Detect which cell encompasses the target text, then output its [X, Y] center coordinate. 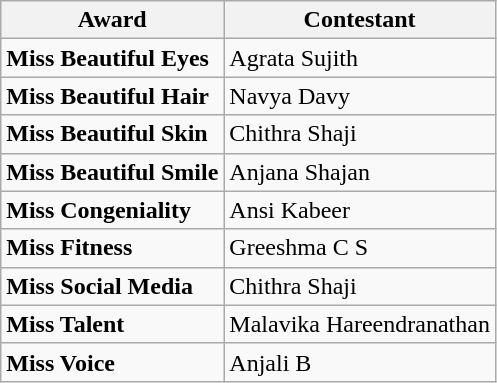
Miss Fitness [112, 248]
Anjana Shajan [360, 172]
Miss Beautiful Hair [112, 96]
Navya Davy [360, 96]
Ansi Kabeer [360, 210]
Miss Social Media [112, 286]
Miss Beautiful Skin [112, 134]
Miss Talent [112, 324]
Miss Beautiful Eyes [112, 58]
Greeshma C S [360, 248]
Miss Congeniality [112, 210]
Anjali B [360, 362]
Agrata Sujith [360, 58]
Malavika Hareendranathan [360, 324]
Miss Voice [112, 362]
Miss Beautiful Smile [112, 172]
Award [112, 20]
Contestant [360, 20]
